Output the [X, Y] coordinate of the center of the cell containing the given text.  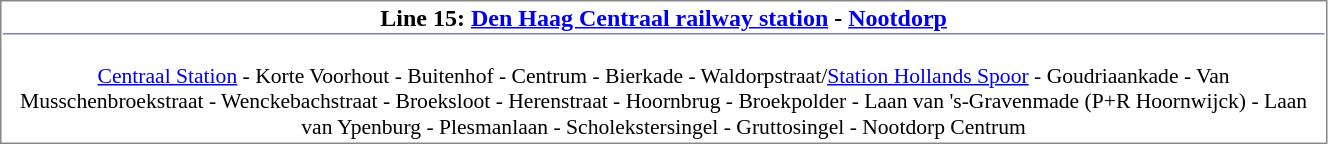
Line 15: Den Haag Centraal railway station - Nootdorp [664, 19]
